Output the [x, y] coordinate of the center of the cell containing the given text.  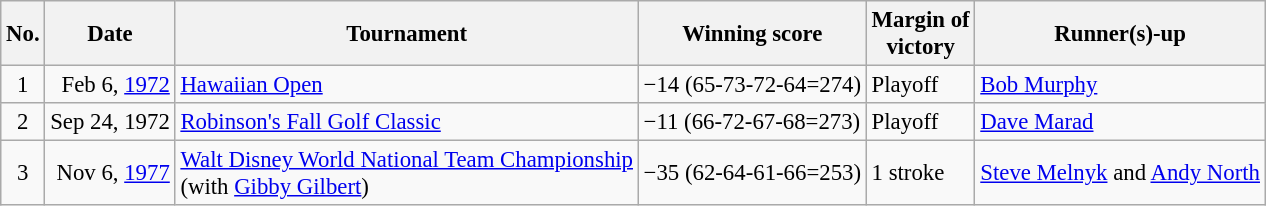
3 [23, 174]
1 stroke [920, 174]
Runner(s)-up [1120, 34]
Tournament [406, 34]
Bob Murphy [1120, 85]
Sep 24, 1972 [110, 122]
−35 (62-64-61-66=253) [752, 174]
−11 (66-72-67-68=273) [752, 122]
−14 (65-73-72-64=274) [752, 85]
2 [23, 122]
Steve Melnyk and Andy North [1120, 174]
Dave Marad [1120, 122]
1 [23, 85]
Robinson's Fall Golf Classic [406, 122]
Date [110, 34]
Hawaiian Open [406, 85]
Margin ofvictory [920, 34]
Feb 6, 1972 [110, 85]
Nov 6, 1977 [110, 174]
Winning score [752, 34]
No. [23, 34]
Walt Disney World National Team Championship(with Gibby Gilbert) [406, 174]
